Identify which cell holds the provided text, then report its (x, y) central coordinate. 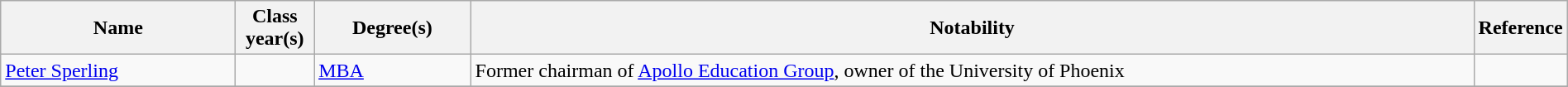
Degree(s) (392, 28)
Former chairman of Apollo Education Group, owner of the University of Phoenix (973, 70)
Class year(s) (275, 28)
Peter Sperling (118, 70)
Name (118, 28)
MBA (392, 70)
Reference (1520, 28)
Notability (973, 28)
